Detect which cell encompasses the target text, then output its [x, y] center coordinate. 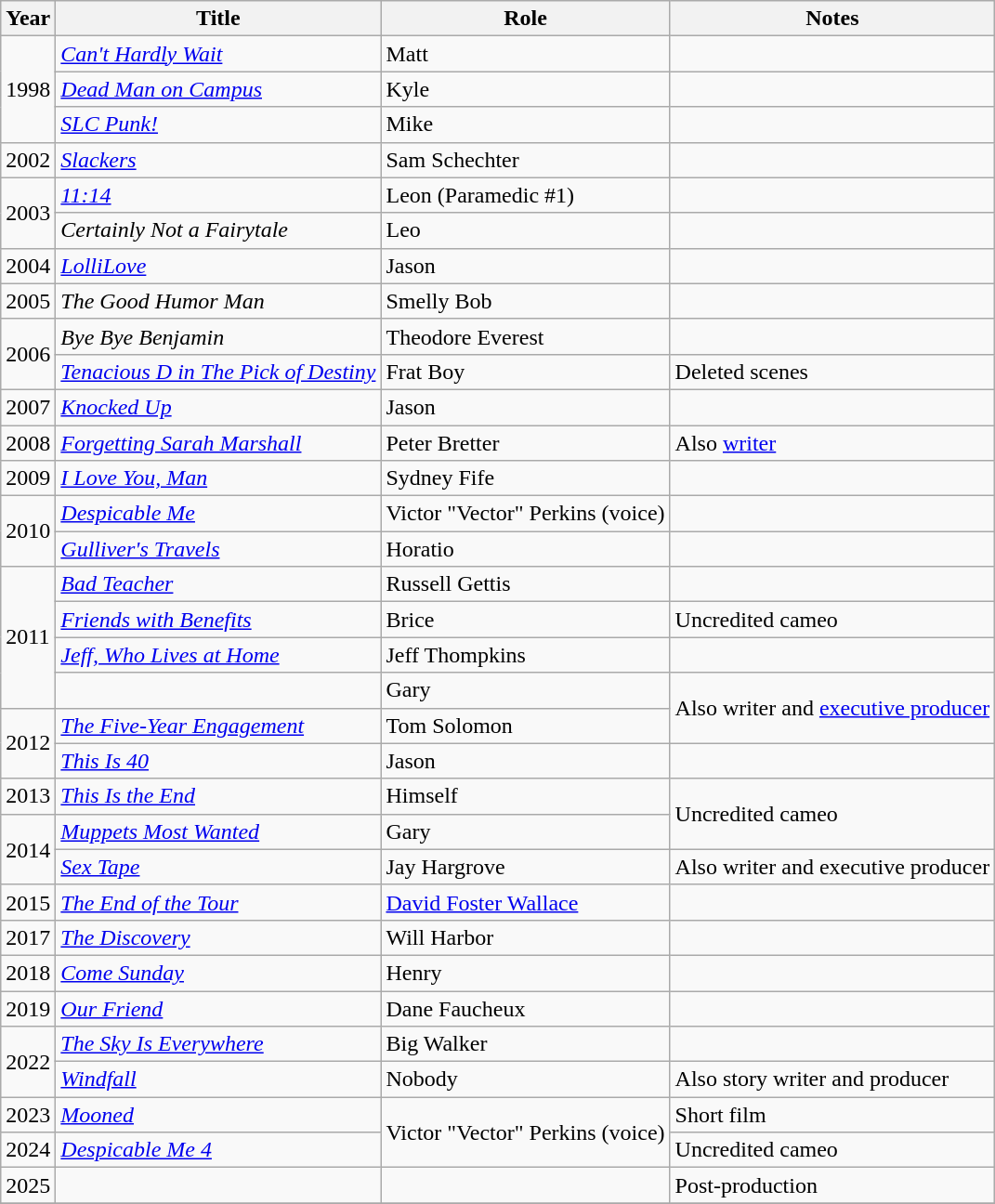
2002 [28, 160]
2024 [28, 1150]
2013 [28, 796]
I Love You, Man [218, 478]
2025 [28, 1185]
Post-production [832, 1185]
Also writer [832, 443]
2003 [28, 213]
Sydney Fife [526, 478]
SLC Punk! [218, 124]
Come Sunday [218, 973]
2008 [28, 443]
Notes [832, 19]
Mike [526, 124]
This Is 40 [218, 761]
Himself [526, 796]
Nobody [526, 1080]
Can't Hardly Wait [218, 54]
2004 [28, 266]
Dane Faucheux [526, 1008]
2011 [28, 637]
Tom Solomon [526, 726]
Smelly Bob [526, 301]
Will Harbor [526, 937]
Dead Man on Campus [218, 89]
Tenacious D in The Pick of Destiny [218, 372]
Bye Bye Benjamin [218, 336]
11:14 [218, 195]
Gulliver's Travels [218, 549]
2005 [28, 301]
1998 [28, 89]
The Good Humor Man [218, 301]
Sex Tape [218, 867]
Year [28, 19]
Windfall [218, 1080]
2022 [28, 1062]
David Foster Wallace [526, 902]
Horatio [526, 549]
Title [218, 19]
Mooned [218, 1115]
2006 [28, 354]
Despicable Me [218, 514]
LolliLove [218, 266]
Brice [526, 620]
Peter Bretter [526, 443]
Bad Teacher [218, 584]
2023 [28, 1115]
This Is the End [218, 796]
2015 [28, 902]
Kyle [526, 89]
Slackers [218, 160]
Short film [832, 1115]
2010 [28, 531]
Frat Boy [526, 372]
Muppets Most Wanted [218, 831]
Deleted scenes [832, 372]
The Sky Is Everywhere [218, 1044]
2017 [28, 937]
The Discovery [218, 937]
Despicable Me 4 [218, 1150]
Big Walker [526, 1044]
Role [526, 19]
Leon (Paramedic #1) [526, 195]
Henry [526, 973]
Sam Schechter [526, 160]
Our Friend [218, 1008]
Certainly Not a Fairytale [218, 230]
Jay Hargrove [526, 867]
Also story writer and producer [832, 1080]
2009 [28, 478]
2012 [28, 743]
Jeff Thompkins [526, 655]
Friends with Benefits [218, 620]
2014 [28, 849]
2007 [28, 407]
Knocked Up [218, 407]
Forgetting Sarah Marshall [218, 443]
2018 [28, 973]
Leo [526, 230]
The End of the Tour [218, 902]
Russell Gettis [526, 584]
2019 [28, 1008]
Theodore Everest [526, 336]
Matt [526, 54]
Jeff, Who Lives at Home [218, 655]
The Five-Year Engagement [218, 726]
